Provide the [x, y] coordinate of the cell's center where the given text is located.  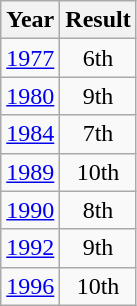
1984 [30, 134]
7th [98, 134]
1992 [30, 248]
1990 [30, 210]
1989 [30, 172]
1996 [30, 286]
Year [30, 20]
8th [98, 210]
1977 [30, 58]
6th [98, 58]
Result [98, 20]
1980 [30, 96]
